Detect which cell encompasses the target text, then output its [X, Y] center coordinate. 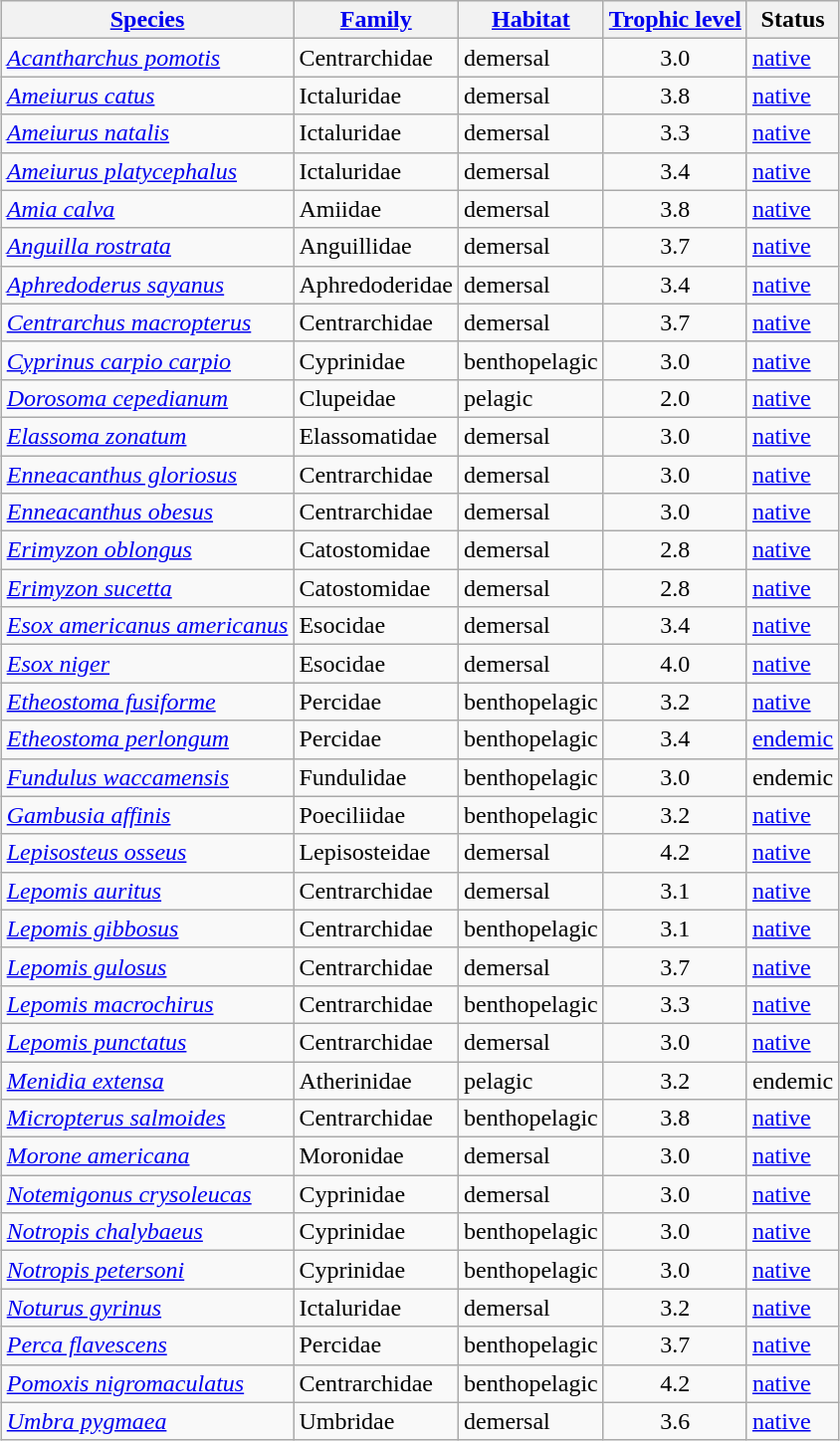
Habitat [531, 20]
Etheostoma fusiforme [147, 702]
Lepomis gibbosus [147, 928]
Pomoxis nigromaculatus [147, 1383]
Aphredoderus sayanus [147, 285]
Amiidae [376, 209]
Amia calva [147, 209]
Species [147, 20]
Dorosoma cepedianum [147, 398]
Erimyzon oblongus [147, 550]
Lepisosteus osseus [147, 853]
Lepomis gulosus [147, 966]
Esox americanus americanus [147, 626]
Micropterus salmoides [147, 1119]
Etheostoma perlongum [147, 739]
Fundulus waccamensis [147, 777]
Perca flavescens [147, 1345]
Centrarchus macropterus [147, 322]
Gambusia affinis [147, 815]
Morone americana [147, 1156]
Notropis chalybaeus [147, 1232]
Aphredoderidae [376, 285]
Ameiurus natalis [147, 133]
Erimyzon sucetta [147, 588]
Anguillidae [376, 247]
Poeciliidae [376, 815]
Ameiurus platycephalus [147, 171]
Moronidae [376, 1156]
Fundulidae [376, 777]
3.6 [675, 1421]
Umbra pygmaea [147, 1421]
Enneacanthus obesus [147, 513]
Acantharchus pomotis [147, 58]
4.0 [675, 664]
Clupeidae [376, 398]
Ameiurus catus [147, 96]
Notropis petersoni [147, 1270]
Trophic level [675, 20]
Lepomis punctatus [147, 1042]
Elassomatidae [376, 436]
Notemigonus crysoleucas [147, 1194]
2.0 [675, 398]
Cyprinus carpio carpio [147, 360]
Family [376, 20]
Enneacanthus gloriosus [147, 475]
Lepomis auritus [147, 891]
Anguilla rostrata [147, 247]
Lepomis macrochirus [147, 1004]
Umbridae [376, 1421]
Atherinidae [376, 1080]
Lepisosteidae [376, 853]
Elassoma zonatum [147, 436]
Status [792, 20]
Menidia extensa [147, 1080]
Noturus gyrinus [147, 1308]
Esox niger [147, 664]
